Provide the (X, Y) coordinate of the cell's center where the given text is located.  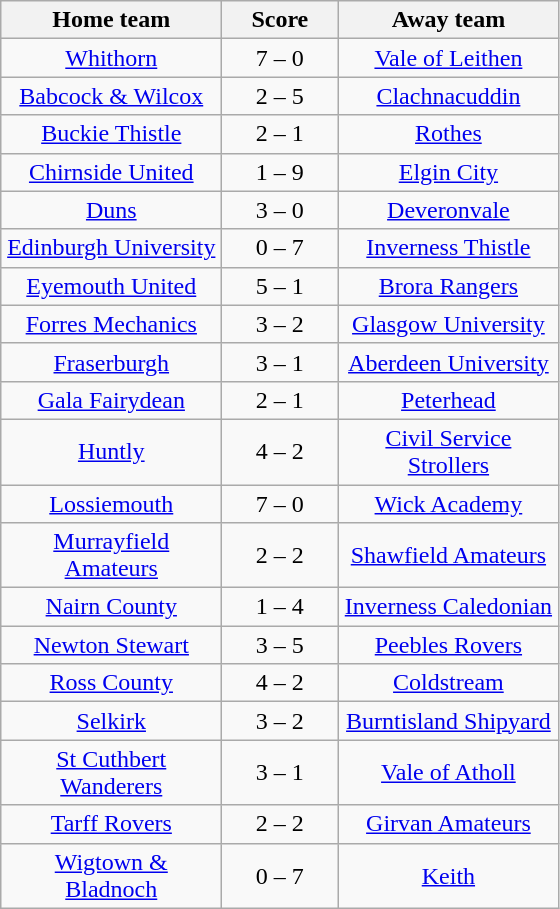
Whithorn (112, 58)
Peebles Rovers (448, 645)
Vale of Leithen (448, 58)
Newton Stewart (112, 645)
Away team (448, 20)
Inverness Thistle (448, 248)
Keith (448, 876)
Gala Fairydean (112, 400)
Wick Academy (448, 503)
Buckie Thistle (112, 134)
3 – 5 (280, 645)
1 – 9 (280, 172)
Shawfield Amateurs (448, 556)
2 – 5 (280, 96)
Civil Service Strollers (448, 452)
Nairn County (112, 607)
Glasgow University (448, 324)
St Cuthbert Wanderers (112, 772)
Eyemouth United (112, 286)
Aberdeen University (448, 362)
Forres Mechanics (112, 324)
Peterhead (448, 400)
Inverness Caledonian (448, 607)
Murrayfield Amateurs (112, 556)
1 – 4 (280, 607)
Vale of Atholl (448, 772)
Wigtown & Bladnoch (112, 876)
Tarff Rovers (112, 824)
Lossiemouth (112, 503)
Rothes (448, 134)
Edinburgh University (112, 248)
Chirnside United (112, 172)
5 – 1 (280, 286)
Fraserburgh (112, 362)
Selkirk (112, 721)
Duns (112, 210)
Score (280, 20)
3 – 0 (280, 210)
Home team (112, 20)
Coldstream (448, 683)
Ross County (112, 683)
Babcock & Wilcox (112, 96)
Brora Rangers (448, 286)
Deveronvale (448, 210)
Elgin City (448, 172)
Girvan Amateurs (448, 824)
Huntly (112, 452)
Burntisland Shipyard (448, 721)
Clachnacuddin (448, 96)
